Detect which cell encompasses the target text, then output its (x, y) center coordinate. 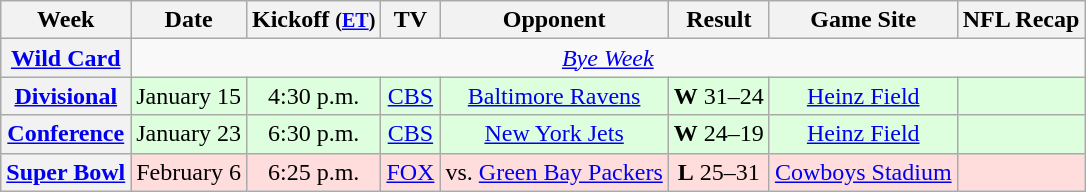
Opponent (554, 20)
New York Jets (554, 134)
Divisional (66, 96)
Conference (66, 134)
vs. Green Bay Packers (554, 172)
Bye Week (608, 58)
Cowboys Stadium (863, 172)
W 24–19 (718, 134)
Result (718, 20)
Super Bowl (66, 172)
NFL Recap (1021, 20)
January 23 (189, 134)
6:30 p.m. (313, 134)
4:30 p.m. (313, 96)
Date (189, 20)
TV (410, 20)
February 6 (189, 172)
W 31–24 (718, 96)
January 15 (189, 96)
Kickoff (ET) (313, 20)
L 25–31 (718, 172)
Baltimore Ravens (554, 96)
Week (66, 20)
FOX (410, 172)
6:25 p.m. (313, 172)
Game Site (863, 20)
Wild Card (66, 58)
